Pinpoint the cell where the given text exists, returning its [x, y] midpoint coordinate. 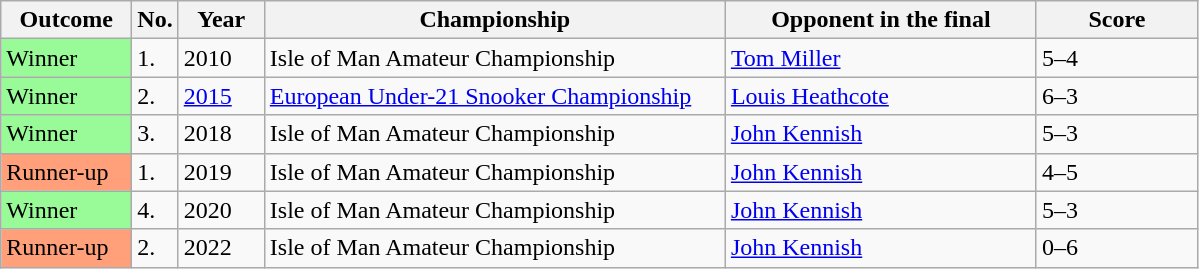
Louis Heathcote [880, 96]
2010 [221, 58]
Championship [494, 20]
No. [155, 20]
2020 [221, 210]
Year [221, 20]
0–6 [1116, 248]
Score [1116, 20]
Outcome [66, 20]
European Under-21 Snooker Championship [494, 96]
4. [155, 210]
Tom Miller [880, 58]
6–3 [1116, 96]
2022 [221, 248]
3. [155, 134]
2018 [221, 134]
Opponent in the final [880, 20]
5–4 [1116, 58]
4–5 [1116, 172]
2015 [221, 96]
2019 [221, 172]
